Identify which cell holds the provided text, then report its [X, Y] central coordinate. 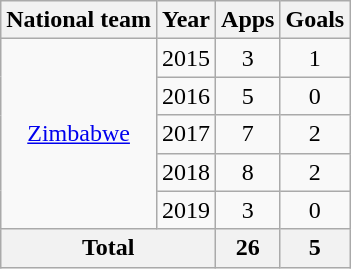
National team [79, 20]
2018 [186, 172]
2017 [186, 134]
2016 [186, 96]
26 [248, 248]
8 [248, 172]
Total [108, 248]
7 [248, 134]
Goals [315, 20]
Apps [248, 20]
1 [315, 58]
Year [186, 20]
2019 [186, 210]
2015 [186, 58]
Zimbabwe [79, 134]
